Return [x, y] of the center of cell containing provided text 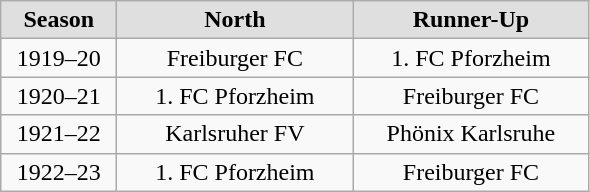
1920–21 [59, 96]
Runner-Up [471, 20]
North [235, 20]
Karlsruher FV [235, 134]
Season [59, 20]
1919–20 [59, 58]
1922–23 [59, 172]
1921–22 [59, 134]
Phönix Karlsruhe [471, 134]
